Extract the [x, y] coordinate from the center of the cell holding the provided text.  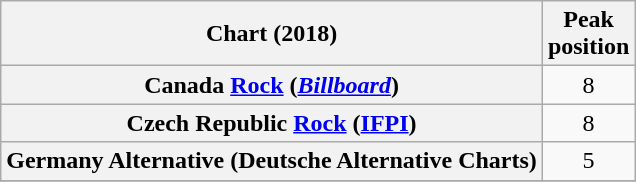
Czech Republic Rock (IFPI) [272, 123]
Canada Rock (Billboard) [272, 85]
5 [588, 161]
Chart (2018) [272, 34]
Peakposition [588, 34]
Germany Alternative (Deutsche Alternative Charts) [272, 161]
